Detect which cell encompasses the target text, then output its [x, y] center coordinate. 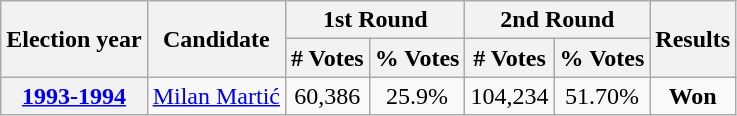
1st Round [374, 20]
Candidate [216, 39]
1993-1994 [74, 96]
25.9% [417, 96]
2nd Round [558, 20]
Results [693, 39]
60,386 [327, 96]
104,234 [510, 96]
51.70% [602, 96]
Won [693, 96]
Milan Martić [216, 96]
Election year [74, 39]
